From the cell containing the given text, extract its center point as [x, y] coordinate. 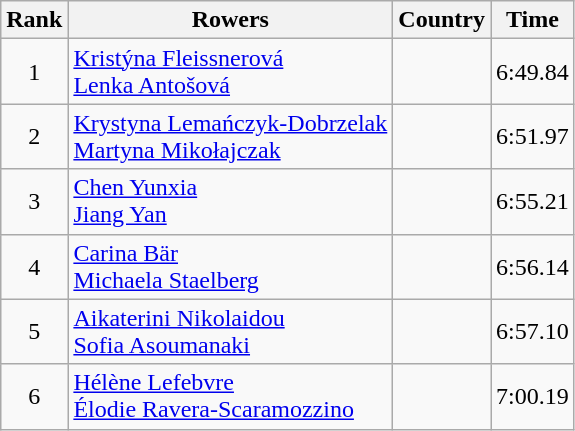
3 [34, 202]
Country [442, 20]
Rowers [230, 20]
6:56.14 [533, 266]
4 [34, 266]
1 [34, 72]
6:55.21 [533, 202]
Rank [34, 20]
Time [533, 20]
6:49.84 [533, 72]
5 [34, 332]
Kristýna FleissnerováLenka Antošová [230, 72]
Carina BärMichaela Staelberg [230, 266]
6:51.97 [533, 136]
Hélène LefebvreÉlodie Ravera-Scaramozzino [230, 396]
Chen YunxiaJiang Yan [230, 202]
Aikaterini NikolaidouSofia Asoumanaki [230, 332]
7:00.19 [533, 396]
6:57.10 [533, 332]
6 [34, 396]
2 [34, 136]
Krystyna Lemańczyk-DobrzelakMartyna Mikołajczak [230, 136]
